Pinpoint the cell where the given text exists, returning its (X, Y) midpoint coordinate. 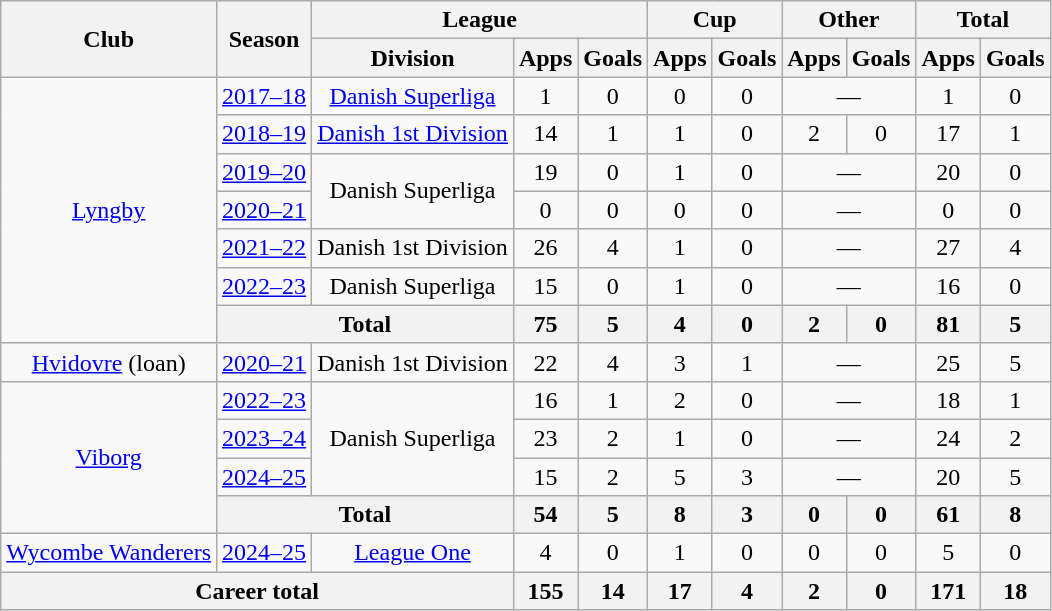
24 (948, 438)
Club (109, 39)
25 (948, 362)
171 (948, 591)
Hvidovre (loan) (109, 362)
75 (545, 324)
2017–18 (264, 96)
Division (413, 58)
23 (545, 438)
19 (545, 172)
26 (545, 248)
Other (849, 20)
2021–22 (264, 248)
Cup (715, 20)
54 (545, 515)
2023–24 (264, 438)
League (480, 20)
Season (264, 39)
Lyngby (109, 210)
Wycombe Wanderers (109, 553)
27 (948, 248)
2018–19 (264, 134)
22 (545, 362)
61 (948, 515)
League One (413, 553)
Career total (258, 591)
2019–20 (264, 172)
155 (545, 591)
81 (948, 324)
Viborg (109, 457)
